Detect which cell encompasses the target text, then output its (x, y) center coordinate. 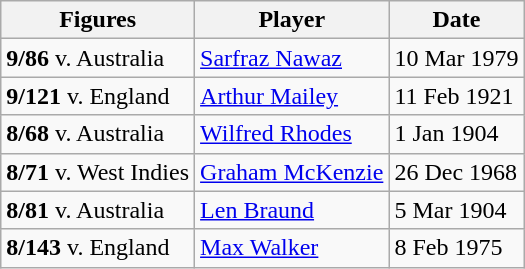
Sarfraz Nawaz (292, 58)
Arthur Mailey (292, 96)
Date (456, 20)
11 Feb 1921 (456, 96)
Graham McKenzie (292, 172)
8/81 v. Australia (98, 210)
Wilfred Rhodes (292, 134)
1 Jan 1904 (456, 134)
5 Mar 1904 (456, 210)
8 Feb 1975 (456, 248)
9/86 v. Australia (98, 58)
Player (292, 20)
10 Mar 1979 (456, 58)
Len Braund (292, 210)
8/68 v. Australia (98, 134)
8/71 v. West Indies (98, 172)
8/143 v. England (98, 248)
Max Walker (292, 248)
9/121 v. England (98, 96)
Figures (98, 20)
26 Dec 1968 (456, 172)
